Locate the cell with the specified text and output its [X, Y] center coordinate. 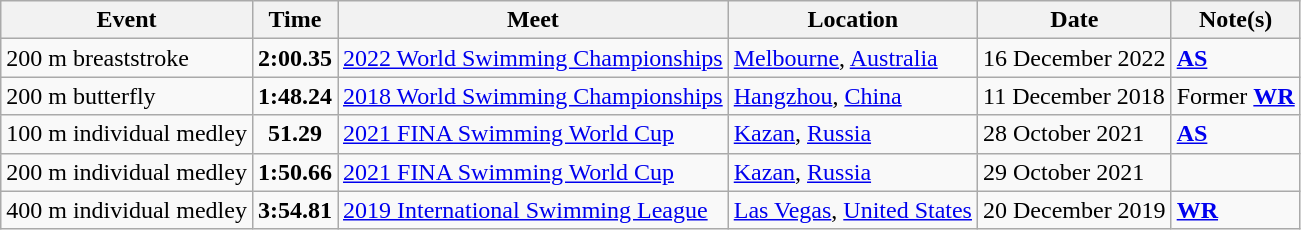
2:00.35 [294, 58]
3:54.81 [294, 210]
100 m individual medley [127, 134]
2019 International Swimming League [534, 210]
Time [294, 20]
Former WR [1236, 96]
Meet [534, 20]
16 December 2022 [1074, 58]
1:50.66 [294, 172]
WR [1236, 210]
Las Vegas, United States [852, 210]
Melbourne, Australia [852, 58]
400 m individual medley [127, 210]
Date [1074, 20]
51.29 [294, 134]
2022 World Swimming Championships [534, 58]
Event [127, 20]
28 October 2021 [1074, 134]
Hangzhou, China [852, 96]
Note(s) [1236, 20]
11 December 2018 [1074, 96]
20 December 2019 [1074, 210]
Location [852, 20]
1:48.24 [294, 96]
200 m butterfly [127, 96]
200 m individual medley [127, 172]
2018 World Swimming Championships [534, 96]
200 m breaststroke [127, 58]
29 October 2021 [1074, 172]
